Return [x, y] of the center of cell containing provided text 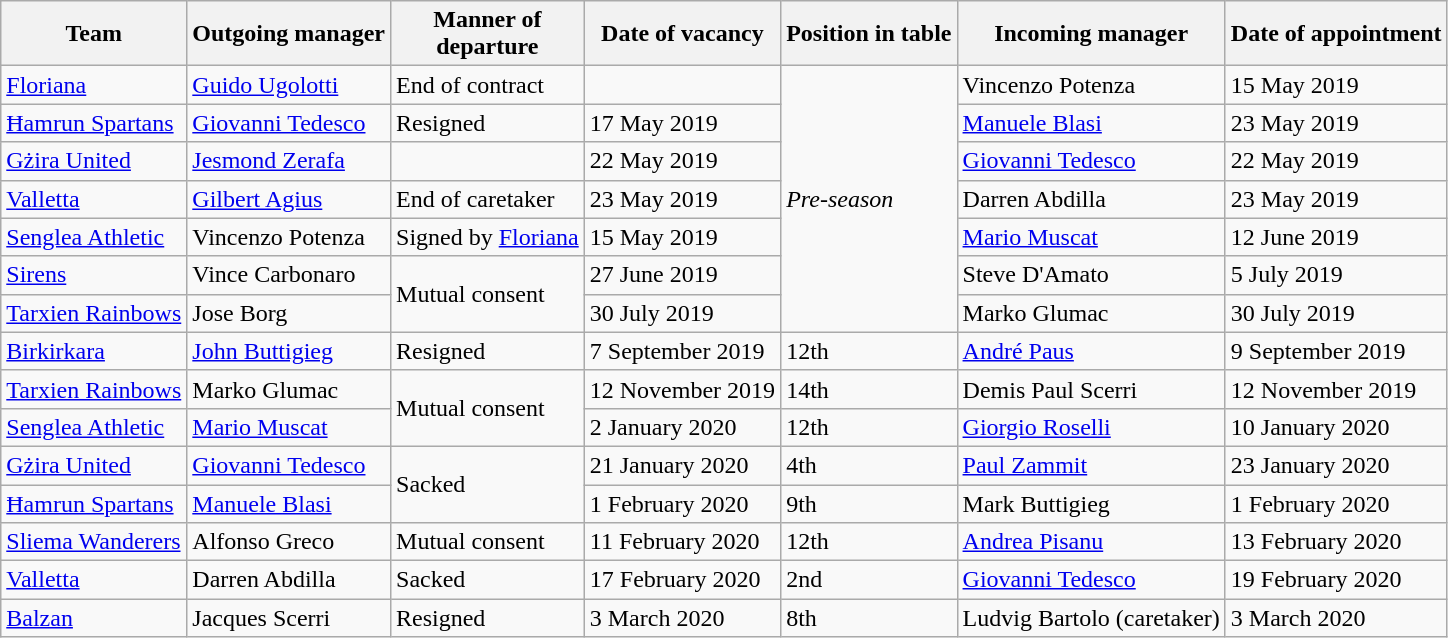
Signed by Floriana [488, 237]
End of contract [488, 85]
Jesmond Zerafa [289, 161]
8th [869, 618]
Demis Paul Scerri [1091, 389]
17 May 2019 [682, 123]
7 September 2019 [682, 351]
Vince Carbonaro [289, 275]
Guido Ugolotti [289, 85]
John Buttigieg [289, 351]
2 January 2020 [682, 427]
Manner ofdeparture [488, 34]
5 July 2019 [1336, 275]
11 February 2020 [682, 542]
End of caretaker [488, 199]
Ludvig Bartolo (caretaker) [1091, 618]
Birkirkara [94, 351]
23 January 2020 [1336, 465]
Andrea Pisanu [1091, 542]
Alfonso Greco [289, 542]
Outgoing manager [289, 34]
Date of appointment [1336, 34]
13 February 2020 [1336, 542]
Sirens [94, 275]
André Paus [1091, 351]
Gilbert Agius [289, 199]
9 September 2019 [1336, 351]
Jose Borg [289, 313]
Paul Zammit [1091, 465]
10 January 2020 [1336, 427]
Position in table [869, 34]
2nd [869, 580]
17 February 2020 [682, 580]
Floriana [94, 85]
Mark Buttigieg [1091, 503]
Team [94, 34]
21 January 2020 [682, 465]
Giorgio Roselli [1091, 427]
12 June 2019 [1336, 237]
27 June 2019 [682, 275]
Balzan [94, 618]
4th [869, 465]
Steve D'Amato [1091, 275]
Sliema Wanderers [94, 542]
9th [869, 503]
Date of vacancy [682, 34]
14th [869, 389]
19 February 2020 [1336, 580]
Jacques Scerri [289, 618]
Incoming manager [1091, 34]
Pre-season [869, 199]
